Identify which cell holds the provided text, then report its [x, y] central coordinate. 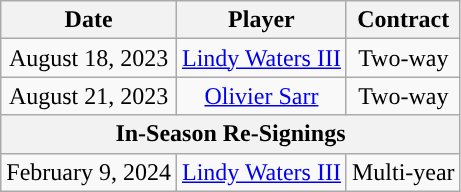
Player [261, 20]
August 21, 2023 [89, 96]
February 9, 2024 [89, 172]
Multi-year [403, 172]
Olivier Sarr [261, 96]
Contract [403, 20]
August 18, 2023 [89, 58]
In-Season Re-Signings [230, 134]
Date [89, 20]
